Return the [X, Y] coordinate for the center point of the cell that contains the specified text.  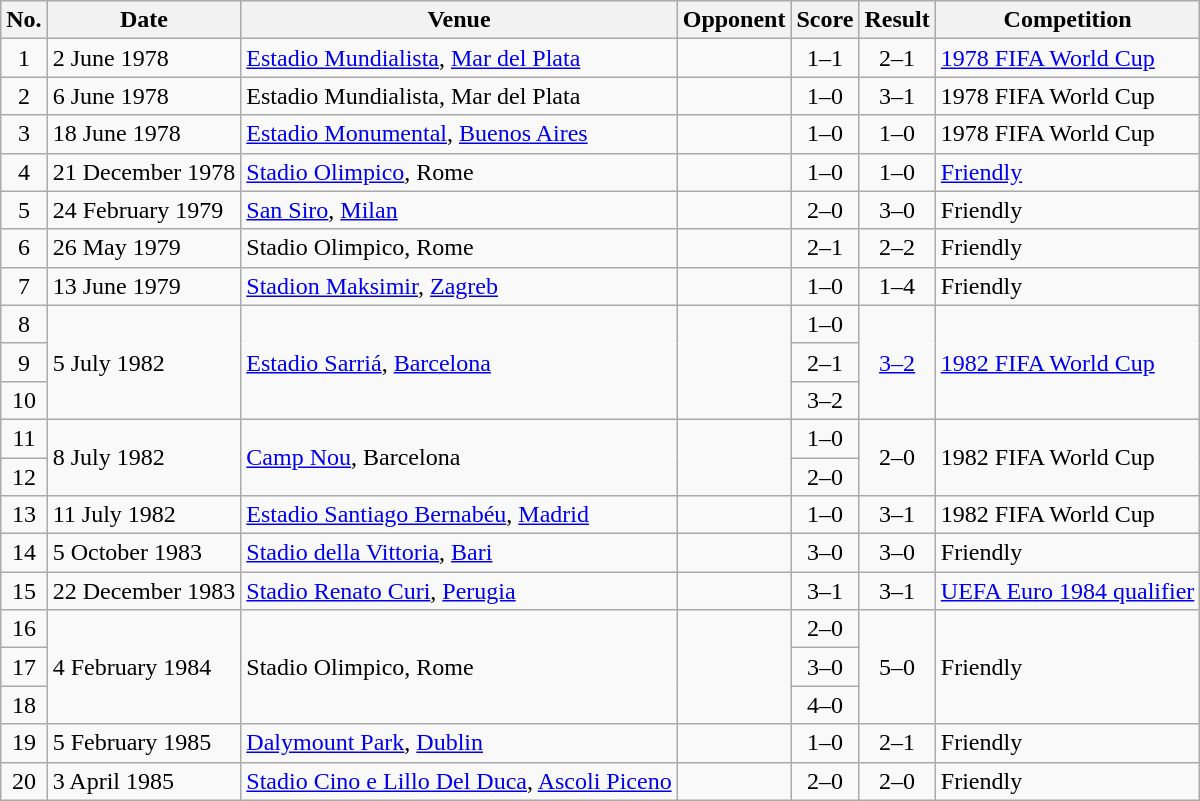
Camp Nou, Barcelona [459, 457]
26 May 1979 [144, 248]
8 [24, 324]
Result [897, 20]
8 July 1982 [144, 457]
San Siro, Milan [459, 210]
4 February 1984 [144, 667]
UEFA Euro 1984 qualifier [1068, 591]
7 [24, 286]
Estadio Santiago Bernabéu, Madrid [459, 515]
2 [24, 96]
Dalymount Park, Dublin [459, 743]
Stadion Maksimir, Zagreb [459, 286]
4 [24, 172]
Venue [459, 20]
Stadio della Vittoria, Bari [459, 553]
3 April 1985 [144, 781]
2–2 [897, 248]
1–4 [897, 286]
11 [24, 438]
12 [24, 477]
6 June 1978 [144, 96]
22 December 1983 [144, 591]
19 [24, 743]
18 June 1978 [144, 134]
24 February 1979 [144, 210]
20 [24, 781]
5 July 1982 [144, 362]
1 [24, 58]
Stadio Renato Curi, Perugia [459, 591]
1–1 [825, 58]
No. [24, 20]
5 February 1985 [144, 743]
Score [825, 20]
Estadio Monumental, Buenos Aires [459, 134]
9 [24, 362]
13 June 1979 [144, 286]
3 [24, 134]
14 [24, 553]
17 [24, 667]
Estadio Sarriá, Barcelona [459, 362]
5 [24, 210]
21 December 1978 [144, 172]
Opponent [734, 20]
15 [24, 591]
13 [24, 515]
Competition [1068, 20]
18 [24, 705]
Stadio Cino e Lillo Del Duca, Ascoli Piceno [459, 781]
2 June 1978 [144, 58]
10 [24, 400]
Date [144, 20]
5–0 [897, 667]
11 July 1982 [144, 515]
5 October 1983 [144, 553]
6 [24, 248]
4–0 [825, 705]
16 [24, 629]
